Identify which cell holds the provided text, then report its [X, Y] central coordinate. 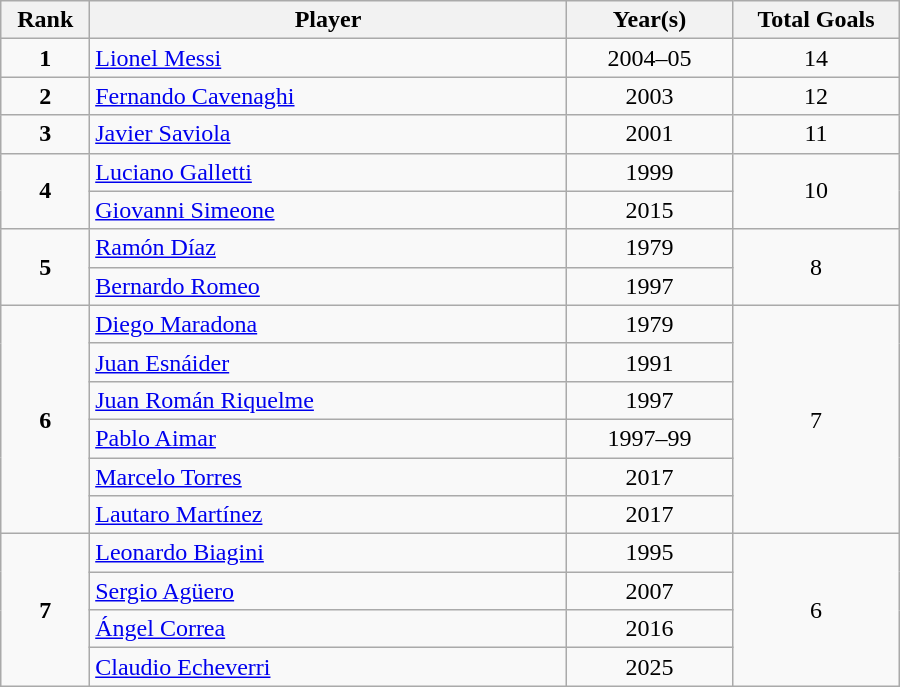
1 [46, 58]
Juan Román Riquelme [328, 400]
1999 [649, 172]
Javier Saviola [328, 134]
2015 [649, 210]
Year(s) [649, 20]
Marcelo Torres [328, 477]
2001 [649, 134]
Total Goals [816, 20]
1997–99 [649, 438]
2003 [649, 96]
Juan Esnáider [328, 362]
Fernando Cavenaghi [328, 96]
12 [816, 96]
Pablo Aimar [328, 438]
Luciano Galletti [328, 172]
2 [46, 96]
Sergio Agüero [328, 591]
Bernardo Romeo [328, 286]
8 [816, 267]
5 [46, 267]
2007 [649, 591]
Player [328, 20]
3 [46, 134]
2016 [649, 629]
4 [46, 191]
2025 [649, 667]
Rank [46, 20]
Leonardo Biagini [328, 553]
10 [816, 191]
11 [816, 134]
Lionel Messi [328, 58]
1995 [649, 553]
Ángel Correa [328, 629]
Claudio Echeverri [328, 667]
Ramón Díaz [328, 248]
1991 [649, 362]
Giovanni Simeone [328, 210]
14 [816, 58]
Lautaro Martínez [328, 515]
Diego Maradona [328, 324]
2004–05 [649, 58]
